For the text-containing cell, return its midpoint in [x, y] coordinate format. 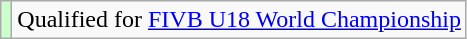
Qualified for FIVB U18 World Championship [240, 20]
